Search for the cell housing the specified text and yield its [X, Y] center coordinate. 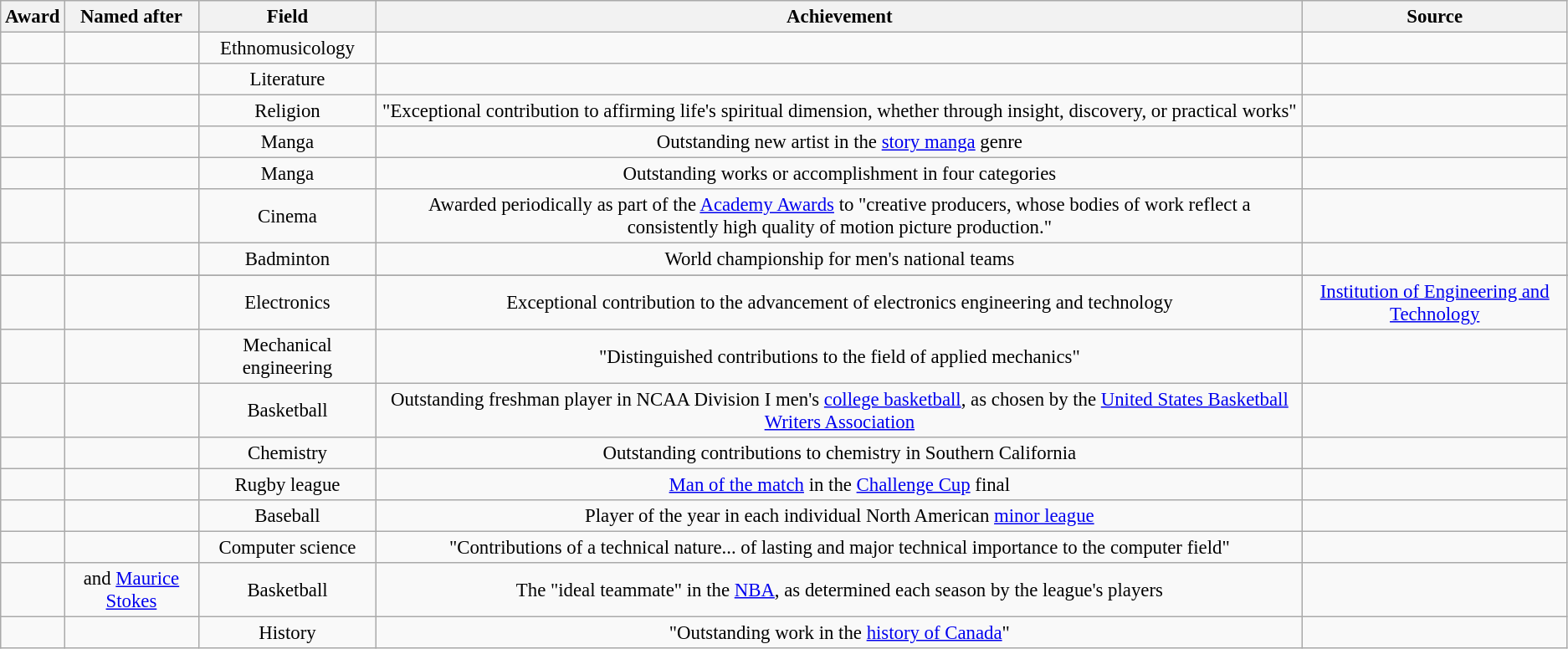
Outstanding freshman player in NCAA Division I men's college basketball, as chosen by the United States Basketball Writers Association [840, 410]
Player of the year in each individual North American minor league [840, 516]
Outstanding works or accomplishment in four categories [840, 174]
Electronics [288, 303]
Award [33, 17]
Religion [288, 111]
Computer science [288, 547]
Outstanding contributions to chemistry in Southern California [840, 452]
World championship for men's national teams [840, 259]
Field [288, 17]
Ethnomusicology [288, 49]
Cinema [288, 216]
Exceptional contribution to the advancement of electronics engineering and technology [840, 303]
"Contributions of a technical nature... of lasting and major technical importance to the computer field" [840, 547]
History [288, 632]
Rugby league [288, 484]
Baseball [288, 516]
Source [1435, 17]
"Distinguished contributions to the field of applied mechanics" [840, 356]
Achievement [840, 17]
The "ideal teammate" in the NBA, as determined each season by the league's players [840, 590]
Literature [288, 79]
Man of the match in the Challenge Cup final [840, 484]
and Maurice Stokes [131, 590]
"Exceptional contribution to affirming life's spiritual dimension, whether through insight, discovery, or practical works" [840, 111]
Mechanical engineering [288, 356]
Chemistry [288, 452]
Badminton [288, 259]
"Outstanding work in the history of Canada" [840, 632]
Named after [131, 17]
Outstanding new artist in the story manga genre [840, 142]
Institution of Engineering and Technology [1435, 303]
